Capture the cell that displays the provided text and extract its [X, Y] central coordinate. 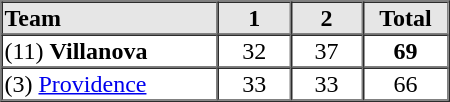
37 [326, 50]
32 [254, 50]
Team [110, 18]
(3) Providence [110, 84]
2 [326, 18]
Total [405, 18]
66 [405, 84]
(11) Villanova [110, 50]
69 [405, 50]
1 [254, 18]
